Scan for the cell matching the given text and deliver its [x, y] coordinate at center. 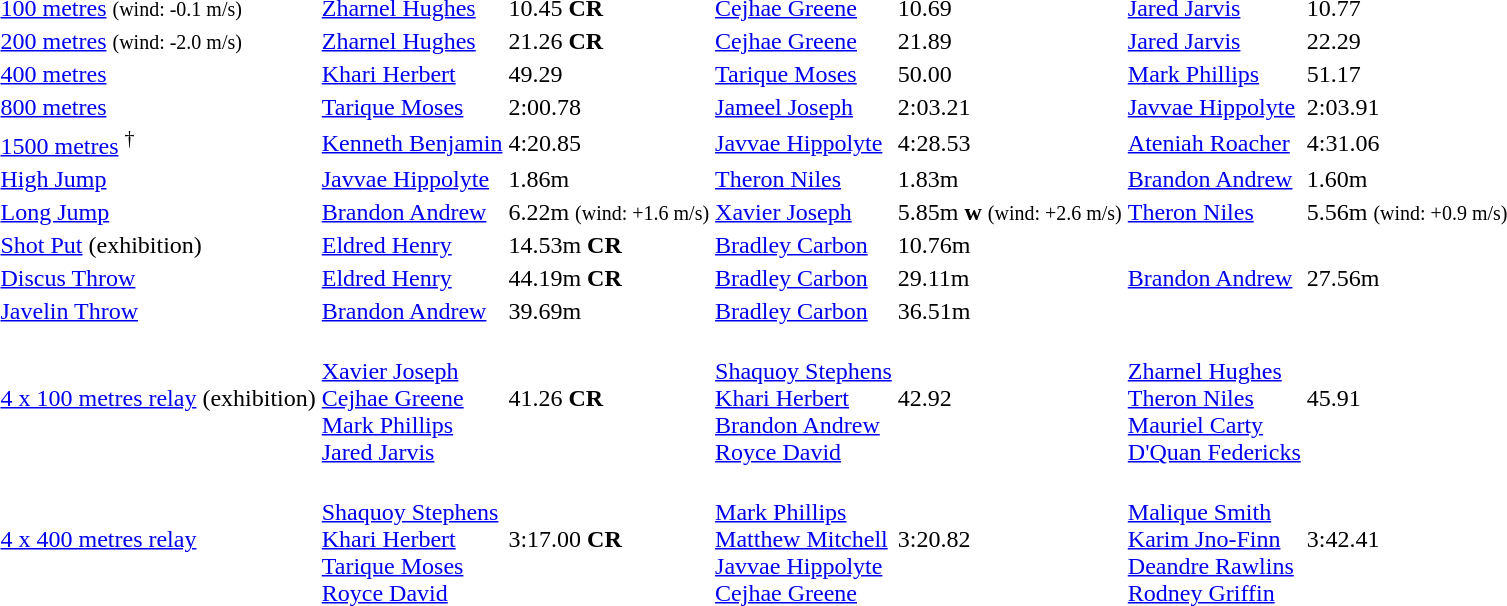
Ateniah Roacher [1214, 143]
29.11m [1010, 278]
2:00.78 [609, 107]
10.76m [1010, 245]
Shaquoy StephensKhari HerbertBrandon AndrewRoyce David [804, 398]
Mark Phillips [1214, 74]
1.86m [609, 179]
5.85m w (wind: +2.6 m/s) [1010, 212]
50.00 [1010, 74]
39.69m [609, 311]
14.53m CR [609, 245]
1.83m [1010, 179]
49.29 [609, 74]
41.26 CR [609, 398]
Jameel Joseph [804, 107]
6.22m (wind: +1.6 m/s) [609, 212]
Xavier Joseph [804, 212]
Jared Jarvis [1214, 41]
4:28.53 [1010, 143]
36.51m [1010, 311]
Khari Herbert [412, 74]
Xavier JosephCejhae GreeneMark PhillipsJared Jarvis [412, 398]
Zharnel Hughes [412, 41]
4:20.85 [609, 143]
Zharnel HughesTheron NilesMauriel CartyD'Quan Federicks [1214, 398]
Kenneth Benjamin [412, 143]
44.19m CR [609, 278]
42.92 [1010, 398]
21.26 CR [609, 41]
21.89 [1010, 41]
Cejhae Greene [804, 41]
2:03.21 [1010, 107]
